Locate the cell with the specified text and output its [x, y] center coordinate. 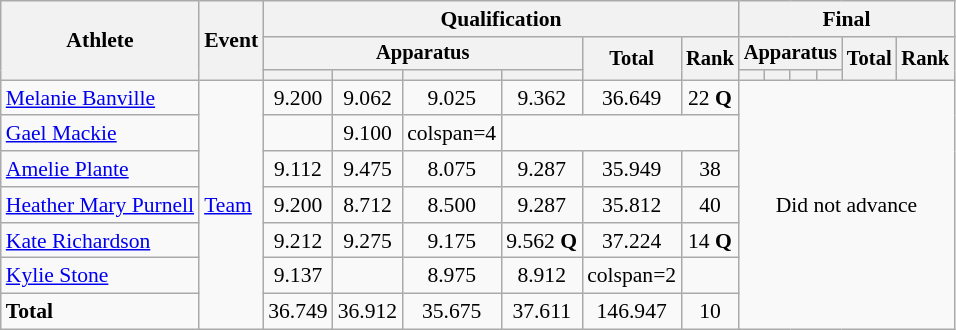
9.212 [298, 241]
35.949 [632, 169]
8.712 [368, 205]
Final [846, 19]
38 [710, 169]
146.947 [632, 312]
37.611 [542, 312]
9.137 [298, 276]
35.812 [632, 205]
10 [710, 312]
Did not advance [846, 204]
9.275 [368, 241]
36.912 [368, 312]
22 Q [710, 98]
9.062 [368, 98]
8.075 [452, 169]
Gael Mackie [100, 134]
9.475 [368, 169]
Kylie Stone [100, 276]
Qualification [501, 19]
9.112 [298, 169]
35.675 [452, 312]
40 [710, 205]
9.100 [368, 134]
Amelie Plante [100, 169]
9.175 [452, 241]
Kate Richardson [100, 241]
37.224 [632, 241]
8.975 [452, 276]
8.912 [542, 276]
9.362 [542, 98]
9.025 [452, 98]
8.500 [452, 205]
9.562 Q [542, 241]
colspan=4 [452, 134]
colspan=2 [632, 276]
Heather Mary Purnell [100, 205]
Athlete [100, 40]
Team [231, 204]
Event [231, 40]
36.749 [298, 312]
14 Q [710, 241]
36.649 [632, 98]
Melanie Banville [100, 98]
